Provide the (x, y) coordinate of the cell's center where the given text is located.  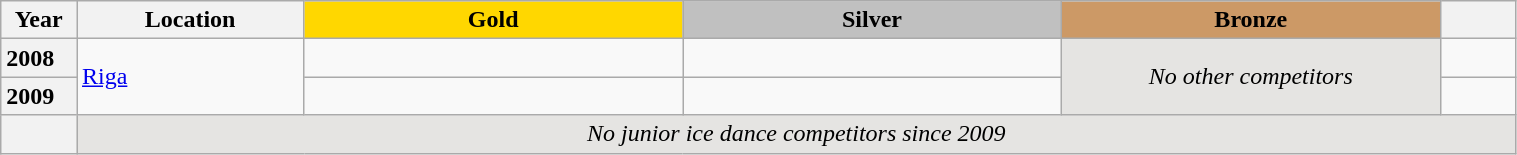
Location (190, 20)
2008 (39, 58)
Riga (190, 77)
No other competitors (1250, 77)
No junior ice dance competitors since 2009 (796, 134)
2009 (39, 96)
Gold (494, 20)
Bronze (1250, 20)
Year (39, 20)
Silver (872, 20)
